Determine the (x, y) coordinate at the center of the cell enclosing the given text.  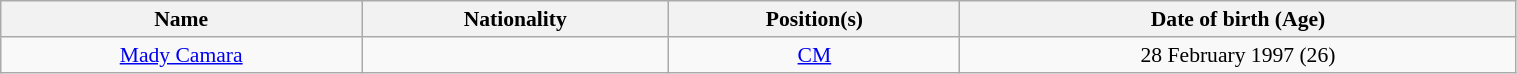
Date of birth (Age) (1238, 19)
Position(s) (814, 19)
Mady Camara (182, 55)
Nationality (516, 19)
CM (814, 55)
Name (182, 19)
28 February 1997 (26) (1238, 55)
